Find where the given text appears and provide that cell's center as (x, y) coordinate. 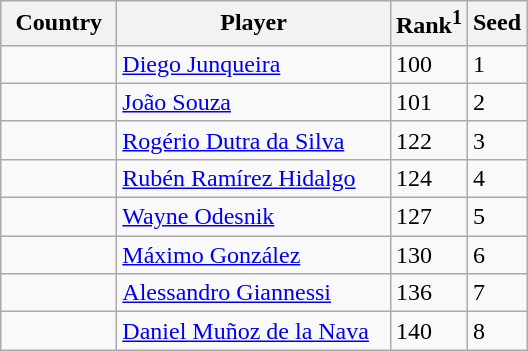
Rogério Dutra da Silva (254, 140)
136 (428, 293)
Diego Junqueira (254, 64)
124 (428, 178)
3 (496, 140)
João Souza (254, 102)
100 (428, 64)
8 (496, 331)
Country (59, 24)
Player (254, 24)
5 (496, 217)
6 (496, 255)
122 (428, 140)
130 (428, 255)
Alessandro Giannessi (254, 293)
Daniel Muñoz de la Nava (254, 331)
Seed (496, 24)
Máximo González (254, 255)
101 (428, 102)
4 (496, 178)
140 (428, 331)
2 (496, 102)
Rubén Ramírez Hidalgo (254, 178)
1 (496, 64)
Rank1 (428, 24)
Wayne Odesnik (254, 217)
127 (428, 217)
7 (496, 293)
